Return [x, y] of the center of cell containing provided text 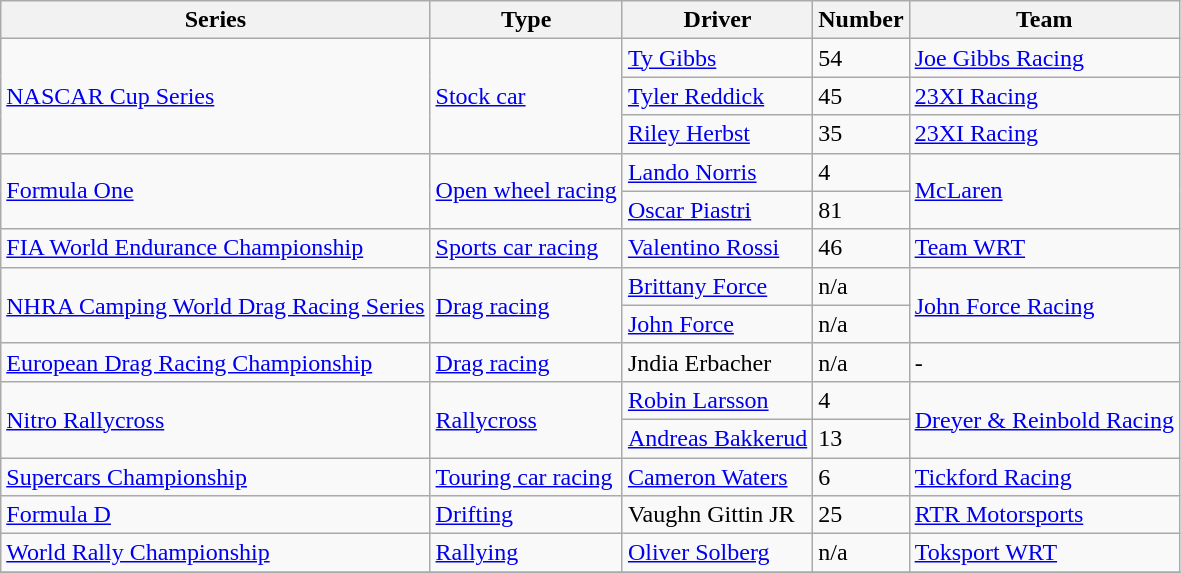
European Drag Racing Championship [216, 362]
Valentino Rossi [717, 248]
Ty Gibbs [717, 58]
Lando Norris [717, 172]
Touring car racing [526, 477]
46 [861, 248]
NHRA Camping World Drag Racing Series [216, 305]
Sports car racing [526, 248]
Driver [717, 20]
Rallycross [526, 419]
6 [861, 477]
35 [861, 134]
World Rally Championship [216, 553]
Formula One [216, 191]
Vaughn Gittin JR [717, 515]
RTR Motorsports [1044, 515]
Series [216, 20]
Brittany Force [717, 286]
Toksport WRT [1044, 553]
25 [861, 515]
Team WRT [1044, 248]
13 [861, 438]
Team [1044, 20]
Jndia Erbacher [717, 362]
John Force [717, 324]
45 [861, 96]
- [1044, 362]
Stock car [526, 96]
John Force Racing [1044, 305]
Riley Herbst [717, 134]
Tyler Reddick [717, 96]
Nitro Rallycross [216, 419]
Type [526, 20]
NASCAR Cup Series [216, 96]
54 [861, 58]
Robin Larsson [717, 400]
McLaren [1044, 191]
FIA World Endurance Championship [216, 248]
Joe Gibbs Racing [1044, 58]
81 [861, 210]
Open wheel racing [526, 191]
Oliver Solberg [717, 553]
Drifting [526, 515]
Tickford Racing [1044, 477]
Number [861, 20]
Supercars Championship [216, 477]
Dreyer & Reinbold Racing [1044, 419]
Oscar Piastri [717, 210]
Andreas Bakkerud [717, 438]
Rallying [526, 553]
Formula D [216, 515]
Cameron Waters [717, 477]
